Locate the cell with the specified text and output its (X, Y) center coordinate. 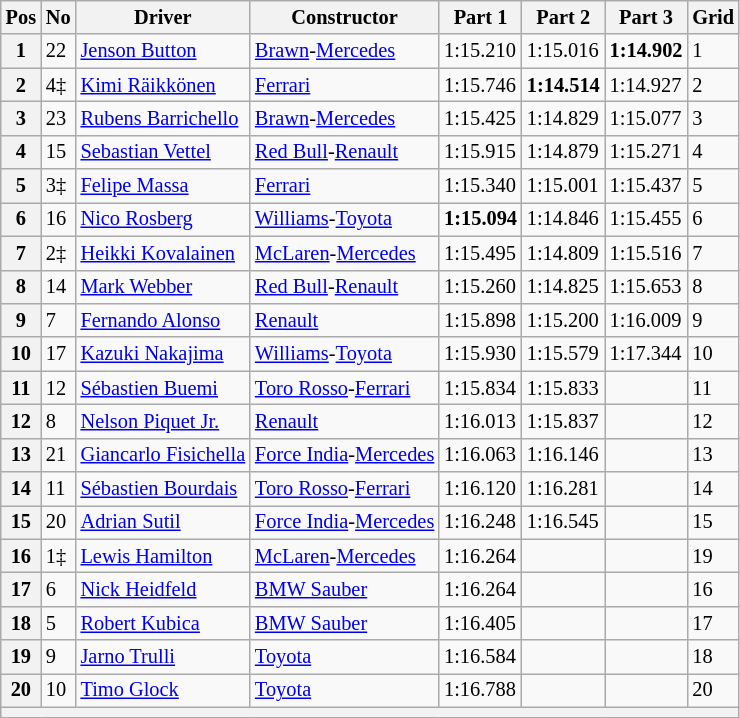
4‡ (58, 85)
Mark Webber (163, 287)
1:14.927 (646, 85)
Jarno Trulli (163, 657)
Grid (713, 17)
1:15.833 (564, 388)
1:15.271 (646, 152)
1:15.834 (480, 388)
Constructor (344, 17)
1:16.248 (480, 522)
1:14.829 (564, 118)
1:15.437 (646, 186)
Kimi Räikkönen (163, 85)
Sébastien Buemi (163, 388)
1:16.013 (480, 421)
21 (58, 455)
3‡ (58, 186)
Nelson Piquet Jr. (163, 421)
1:16.788 (480, 690)
1:15.746 (480, 85)
Timo Glock (163, 690)
1:16.584 (480, 657)
Nick Heidfeld (163, 589)
1:15.016 (564, 51)
Lewis Hamilton (163, 556)
1:14.846 (564, 219)
Sebastian Vettel (163, 152)
1:14.825 (564, 287)
Heikki Kovalainen (163, 253)
Jenson Button (163, 51)
1:16.063 (480, 455)
1:16.545 (564, 522)
Giancarlo Fisichella (163, 455)
1:14.879 (564, 152)
Sébastien Bourdais (163, 489)
1:15.516 (646, 253)
1:15.425 (480, 118)
Fernando Alonso (163, 320)
1:14.809 (564, 253)
1:15.077 (646, 118)
1:15.837 (564, 421)
1:16.146 (564, 455)
Kazuki Nakajima (163, 354)
Part 2 (564, 17)
Part 1 (480, 17)
1:17.344 (646, 354)
1:15.340 (480, 186)
Adrian Sutil (163, 522)
1:16.120 (480, 489)
1:16.405 (480, 623)
23 (58, 118)
1:15.579 (564, 354)
Robert Kubica (163, 623)
1:15.260 (480, 287)
1:15.930 (480, 354)
Part 3 (646, 17)
1:16.281 (564, 489)
1:15.200 (564, 320)
1:15.898 (480, 320)
1:15.915 (480, 152)
22 (58, 51)
Driver (163, 17)
1:14.514 (564, 85)
1‡ (58, 556)
2‡ (58, 253)
Pos (21, 17)
1:15.653 (646, 287)
Nico Rosberg (163, 219)
1:15.001 (564, 186)
1:15.210 (480, 51)
1:15.455 (646, 219)
1:16.009 (646, 320)
1:14.902 (646, 51)
Rubens Barrichello (163, 118)
No (58, 17)
1:15.094 (480, 219)
1:15.495 (480, 253)
Felipe Massa (163, 186)
